Capture the cell that displays the provided text and extract its (x, y) central coordinate. 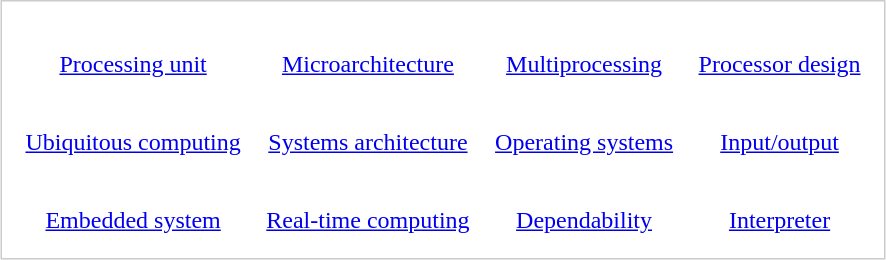
Processor design (780, 65)
Interpreter (780, 221)
Processing unit (133, 65)
Operating systems (584, 143)
Input/output (780, 143)
Real-time computing (368, 221)
Embedded system (133, 221)
Multiprocessing (584, 65)
Dependability (584, 221)
Microarchitecture (368, 65)
Systems architecture (368, 143)
Ubiquitous computing (133, 143)
